From the cell containing the given text, extract its center point as (X, Y) coordinate. 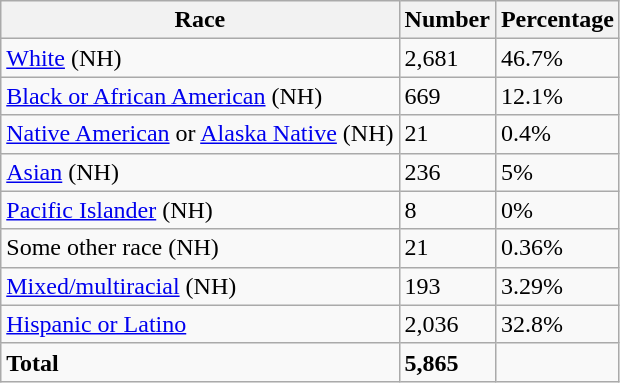
0.36% (557, 248)
Native American or Alaska Native (NH) (200, 134)
669 (447, 96)
Some other race (NH) (200, 248)
3.29% (557, 286)
Black or African American (NH) (200, 96)
Number (447, 20)
Total (200, 362)
Percentage (557, 20)
White (NH) (200, 58)
Hispanic or Latino (200, 324)
Asian (NH) (200, 172)
5,865 (447, 362)
193 (447, 286)
Race (200, 20)
46.7% (557, 58)
Pacific Islander (NH) (200, 210)
0% (557, 210)
32.8% (557, 324)
5% (557, 172)
Mixed/multiracial (NH) (200, 286)
0.4% (557, 134)
8 (447, 210)
236 (447, 172)
2,036 (447, 324)
2,681 (447, 58)
12.1% (557, 96)
